For the text-containing cell, return its midpoint in (x, y) coordinate format. 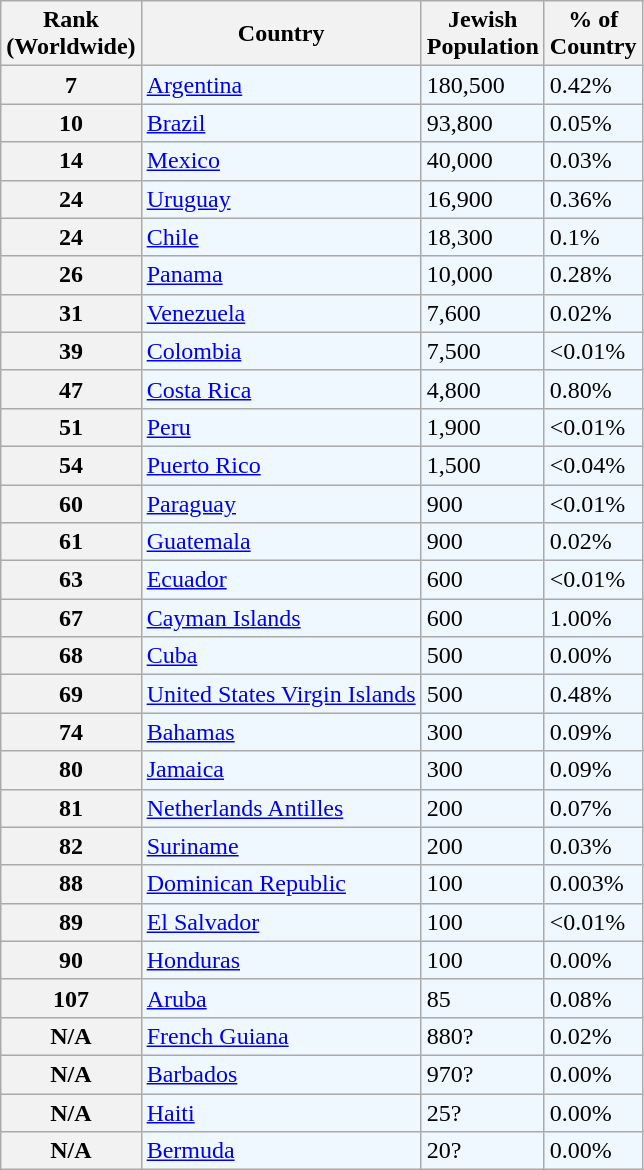
61 (71, 542)
60 (71, 503)
16,900 (482, 199)
1,900 (482, 427)
Cayman Islands (281, 618)
Country (281, 34)
89 (71, 922)
7,500 (482, 351)
Colombia (281, 351)
Honduras (281, 960)
26 (71, 275)
880? (482, 1036)
Dominican Republic (281, 884)
Barbados (281, 1074)
Paraguay (281, 503)
69 (71, 694)
54 (71, 465)
<0.04% (593, 465)
United States Virgin Islands (281, 694)
25? (482, 1113)
0.48% (593, 694)
1,500 (482, 465)
90 (71, 960)
0.36% (593, 199)
Bahamas (281, 732)
10,000 (482, 275)
Jamaica (281, 770)
93,800 (482, 123)
Chile (281, 237)
0.08% (593, 998)
Haiti (281, 1113)
68 (71, 656)
82 (71, 846)
20? (482, 1151)
80 (71, 770)
Mexico (281, 161)
Guatemala (281, 542)
7 (71, 85)
10 (71, 123)
31 (71, 313)
Ecuador (281, 580)
Rank(Worldwide) (71, 34)
0.1% (593, 237)
Uruguay (281, 199)
Venezuela (281, 313)
French Guiana (281, 1036)
40,000 (482, 161)
85 (482, 998)
14 (71, 161)
107 (71, 998)
Puerto Rico (281, 465)
Argentina (281, 85)
Peru (281, 427)
0.07% (593, 808)
180,500 (482, 85)
47 (71, 389)
18,300 (482, 237)
1.00% (593, 618)
Panama (281, 275)
0.05% (593, 123)
81 (71, 808)
Aruba (281, 998)
0.28% (593, 275)
JewishPopulation (482, 34)
7,600 (482, 313)
Suriname (281, 846)
970? (482, 1074)
63 (71, 580)
Brazil (281, 123)
4,800 (482, 389)
Bermuda (281, 1151)
67 (71, 618)
% ofCountry (593, 34)
0.80% (593, 389)
39 (71, 351)
Costa Rica (281, 389)
74 (71, 732)
88 (71, 884)
Cuba (281, 656)
0.003% (593, 884)
51 (71, 427)
Netherlands Antilles (281, 808)
El Salvador (281, 922)
0.42% (593, 85)
